Return (x, y) of the center of cell containing provided text 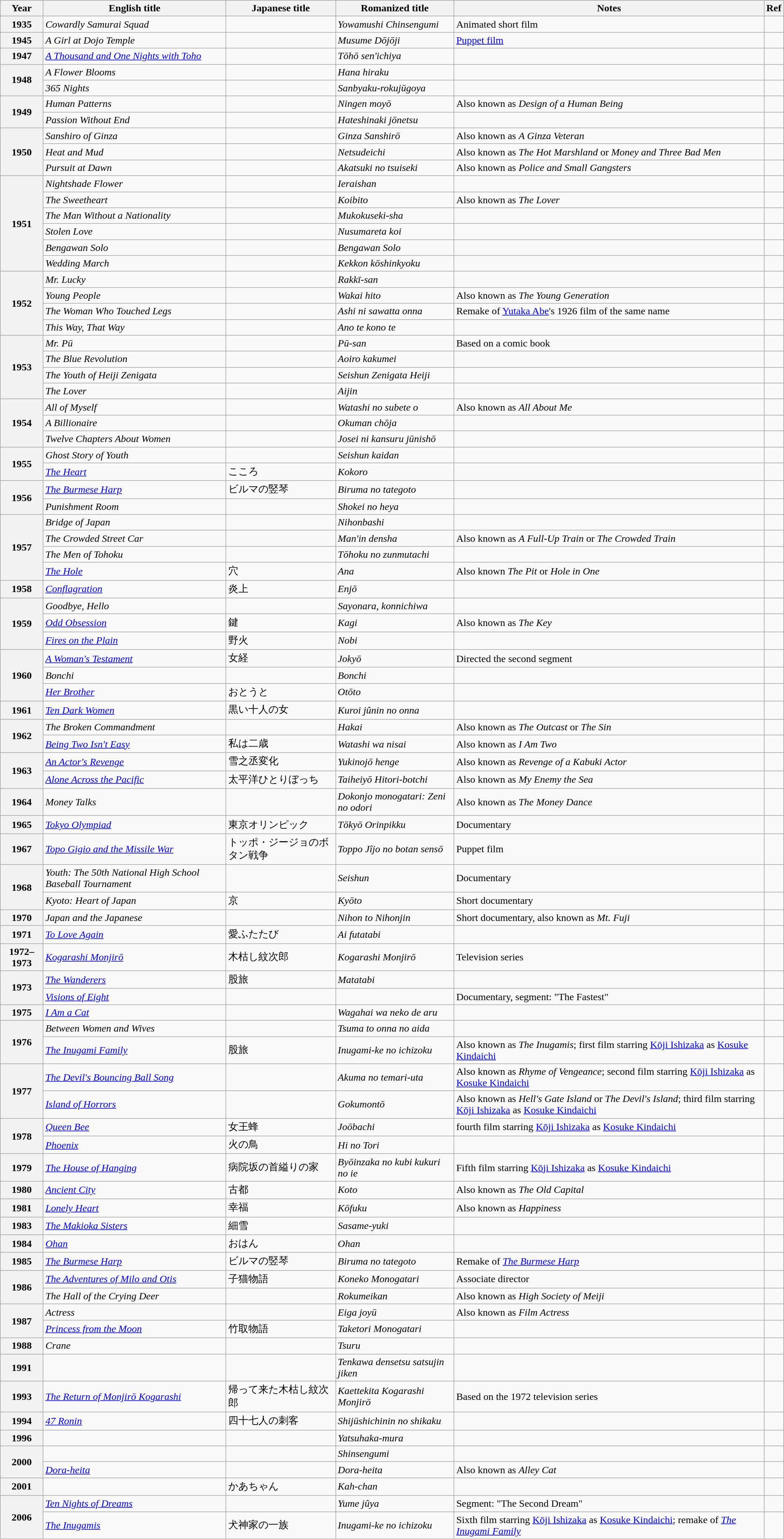
木枯し紋次郎 (281, 957)
Watashi no subete o (395, 407)
Koneko Monogatari (395, 1280)
Princess from the Moon (135, 1329)
Akuma no temari-uta (395, 1078)
Also known as A Ginza Veteran (609, 136)
Dokonjo monogatari: Zeni no odori (395, 802)
Also known The Pit or Hole in One (609, 572)
The Devil's Bouncing Ball Song (135, 1078)
Kōfuku (395, 1208)
1947 (22, 56)
Mr. Pū (135, 343)
Yukinojō henge (395, 762)
穴 (281, 572)
1964 (22, 802)
Musume Dōjōji (395, 40)
1960 (22, 675)
犬神家の一族 (281, 1525)
Gokumontō (395, 1104)
Also known as Police and Small Gangsters (609, 168)
Hi no Tori (395, 1145)
Yatsuhaka-mura (395, 1438)
Also known as The Hot Marshland or Money and Three Bad Men (609, 152)
The Hole (135, 572)
Directed the second segment (609, 659)
A Woman's Testament (135, 659)
Her Brother (135, 692)
The House of Hanging (135, 1167)
帰って来た木枯し紋次郎 (281, 1397)
47 Ronin (135, 1421)
The Adventures of Milo and Otis (135, 1280)
Kokoro (395, 472)
Also known as All About Me (609, 407)
Nobi (395, 641)
雪之丞変化 (281, 762)
1954 (22, 423)
The Broken Commandment (135, 727)
1985 (22, 1261)
こころ (281, 472)
子猫物語 (281, 1280)
Remake of Yutaka Abe's 1926 film of the same name (609, 311)
Hana hiraku (395, 72)
1948 (22, 80)
Lonely Heart (135, 1208)
Seishun Zenigata Heiji (395, 375)
Being Two Isn't Easy (135, 744)
Goodbye, Hello (135, 606)
Enjō (395, 589)
365 Nights (135, 88)
愛ふたたび (281, 934)
Ano te kono te (395, 327)
火の鳥 (281, 1145)
1970 (22, 918)
Koibito (395, 200)
Nihon to Nihonjin (395, 918)
Tōkyō Orinpikku (395, 825)
Japan and the Japanese (135, 918)
1967 (22, 849)
Otōto (395, 692)
1993 (22, 1397)
Also known as Alley Cat (609, 1470)
1988 (22, 1346)
1935 (22, 24)
Tsuma to onna no aida (395, 1028)
黒い十人の女 (281, 710)
炎上 (281, 589)
The Blue Revolution (135, 359)
Seishun kaidan (395, 455)
Nusumareta koi (395, 232)
1972–1973 (22, 957)
Wagahai wa neko de aru (395, 1012)
Kekkon kōshinkyoku (395, 264)
The Men of Tohoku (135, 554)
Shokei no heya (395, 507)
Koto (395, 1190)
Sasame-yuki (395, 1226)
Segment: "The Second Dream" (609, 1503)
Kyoto: Heart of Japan (135, 901)
太平洋ひとりぼっち (281, 779)
Taketori Monogatari (395, 1329)
女経 (281, 659)
This Way, That Way (135, 327)
京 (281, 901)
Also known as Happiness (609, 1208)
Hateshinaki jōnetsu (395, 120)
Byōinzaka no kubi kukuri no ie (395, 1167)
1986 (22, 1287)
Island of Horrors (135, 1104)
Phoenix (135, 1145)
Television series (609, 957)
Rokumeikan (395, 1296)
Yume jûya (395, 1503)
Rakkī-san (395, 279)
Toppo Jîjo no botan sensō (395, 849)
Twelve Chapters About Women (135, 439)
A Flower Blooms (135, 72)
Akatsuki no tsuiseki (395, 168)
かあちゃん (281, 1487)
Also known as Film Actress (609, 1312)
Mr. Lucky (135, 279)
四十七人の刺客 (281, 1421)
Tsuru (395, 1346)
Short documentary (609, 901)
Shinsengumi (395, 1454)
1961 (22, 710)
Romanized title (395, 8)
1996 (22, 1438)
Ginza Sanshirō (395, 136)
1955 (22, 463)
1973 (22, 988)
Yowamushi Chinsengumi (395, 24)
Kagi (395, 623)
Also known as Revenge of a Kabuki Actor (609, 762)
Also known as Design of a Human Being (609, 104)
The Wanderers (135, 980)
The Inugamis (135, 1525)
Actress (135, 1312)
Passion Without End (135, 120)
Also known as The Outcast or The Sin (609, 727)
Eiga joyū (395, 1312)
東京オリンピック (281, 825)
竹取物語 (281, 1329)
Nightshade Flower (135, 184)
1956 (22, 498)
Year (22, 8)
Jokyō (395, 659)
1957 (22, 547)
Fifth film starring Kōji Ishizaka as Kosuke Kindaichi (609, 1167)
1983 (22, 1226)
Ai futatabi (395, 934)
Also known as The Key (609, 623)
1980 (22, 1190)
1994 (22, 1421)
1977 (22, 1091)
Ana (395, 572)
1991 (22, 1368)
Notes (609, 8)
1987 (22, 1321)
Shijūshichinin no shikaku (395, 1421)
Stolen Love (135, 232)
Sayonara, konnichiwa (395, 606)
Cowardly Samurai Squad (135, 24)
Ref (774, 8)
Bridge of Japan (135, 522)
Money Talks (135, 802)
Taiheiyō Hitori-botchi (395, 779)
Tōhoku no zunmutachi (395, 554)
Also known as I Am Two (609, 744)
1953 (22, 367)
The Woman Who Touched Legs (135, 311)
Alone Across the Pacific (135, 779)
Topo Gigio and the Missile War (135, 849)
Mukokuseki-sha (395, 216)
Seishun (395, 878)
1975 (22, 1012)
Aijin (395, 391)
トッポ・ジージョのボタン戦争 (281, 849)
Also known as A Full-Up Train or The Crowded Train (609, 538)
おはん (281, 1244)
1951 (22, 223)
Ningen moyō (395, 104)
Human Patterns (135, 104)
The Youth of Heiji Zenigata (135, 375)
Odd Obsession (135, 623)
女王蜂 (281, 1127)
病院坂の首縊りの家 (281, 1167)
The Crowded Street Car (135, 538)
1979 (22, 1167)
1978 (22, 1136)
Based on the 1972 television series (609, 1397)
1984 (22, 1244)
fourth film starring Kōji Ishizaka as Kosuke Kindaichi (609, 1127)
Wedding March (135, 264)
1976 (22, 1042)
The Lover (135, 391)
The Heart (135, 472)
2006 (22, 1517)
Also known as My Enemy the Sea (609, 779)
私は二歳 (281, 744)
Also known as Rhyme of Vengeance; second film starring Kōji Ishizaka as Kosuke Kindaichi (609, 1078)
Watashi wa nisai (395, 744)
Hakai (395, 727)
おとうと (281, 692)
Japanese title (281, 8)
Also known as The Old Capital (609, 1190)
The Return of Monjirō Kogarashi (135, 1397)
Ten Dark Women (135, 710)
A Thousand and One Nights with Toho (135, 56)
Ancient City (135, 1190)
1962 (22, 736)
Kuroi jûnin no onna (395, 710)
Kaettekita Kogarashi Monjirō (395, 1397)
Kah-chan (395, 1487)
The Sweetheart (135, 200)
Also known as The Inugamis; first film starring Kōji Ishizaka as Kosuke Kindaichi (609, 1050)
1971 (22, 934)
Man'in densha (395, 538)
Between Women and Wives (135, 1028)
Pursuit at Dawn (135, 168)
Okuman chōja (395, 423)
1968 (22, 887)
The Makioka Sisters (135, 1226)
1945 (22, 40)
1959 (22, 623)
古都 (281, 1190)
1958 (22, 589)
The Man Without a Nationality (135, 216)
Sixth film starring Kōji Ishizaka as Kosuke Kindaichi; remake of The Inugami Family (609, 1525)
Josei ni kansuru jūnishō (395, 439)
Joōbachi (395, 1127)
鍵 (281, 623)
1949 (22, 112)
Punishment Room (135, 507)
Sanshiro of Ginza (135, 136)
An Actor's Revenge (135, 762)
1952 (22, 303)
Crane (135, 1346)
Ten Nights of Dreams (135, 1503)
The Hall of the Crying Deer (135, 1296)
Also known as Hell's Gate Island or The Devil's Island; third film starring Kōji Ishizaka as Kosuke Kindaichi (609, 1104)
細雪 (281, 1226)
野火 (281, 641)
Visions of Eight (135, 996)
Conflagration (135, 589)
2000 (22, 1462)
Pū-san (395, 343)
1963 (22, 771)
Matatabi (395, 980)
Youth: The 50th National High School Baseball Tournament (135, 878)
Nihonbashi (395, 522)
Also known as The Young Generation (609, 295)
Associate director (609, 1280)
Young People (135, 295)
Aoiro kakumei (395, 359)
幸福 (281, 1208)
Fires on the Plain (135, 641)
Kyōto (395, 901)
1965 (22, 825)
1981 (22, 1208)
English title (135, 8)
Short documentary, also known as Mt. Fuji (609, 918)
Also known as High Society of Meiji (609, 1296)
Animated short film (609, 24)
To Love Again (135, 934)
Sanbyaku-rokujūgoya (395, 88)
A Billionaire (135, 423)
Queen Bee (135, 1127)
Tōhō sen'ichiya (395, 56)
Tenkawa densetsu satsujin jiken (395, 1368)
I Am a Cat (135, 1012)
2001 (22, 1487)
Also known as The Money Dance (609, 802)
Netsudeichi (395, 152)
Based on a comic book (609, 343)
Documentary, segment: "The Fastest" (609, 996)
A Girl at Dojo Temple (135, 40)
Ieraishan (395, 184)
Wakai hito (395, 295)
Tokyo Olympiad (135, 825)
Ghost Story of Youth (135, 455)
1950 (22, 152)
Remake of The Burmese Harp (609, 1261)
Also known as The Lover (609, 200)
All of Myself (135, 407)
Ashi ni sawatta onna (395, 311)
The Inugami Family (135, 1050)
Heat and Mud (135, 152)
